Return [x, y] of the center of cell containing provided text 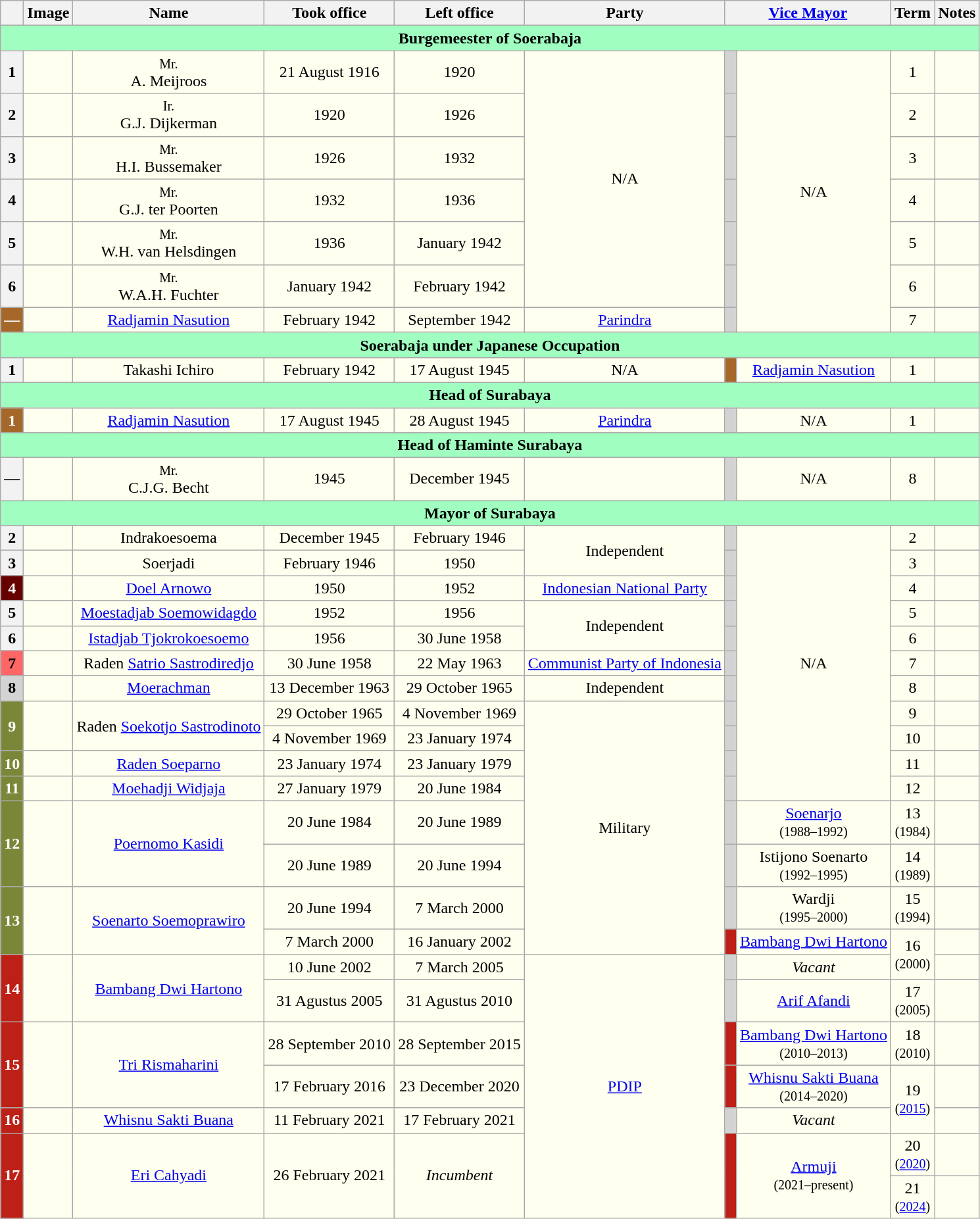
26 February 2021 [330, 1176]
Mayor of Surabaya [490, 513]
Moehadji Widjaja [168, 788]
11 February 2021 [330, 1120]
Raden Soekotjo Sastrodinoto [168, 726]
Bambang Dwi Hartono(2010–2013) [813, 1043]
Burgemeester of Soerabaja [490, 38]
28 August 1945 [460, 420]
Soenarto Soemoprawiro [168, 921]
Party [625, 13]
31 Agustus 2005 [330, 1001]
13(1984) [912, 822]
Raden Satrio Sastrodiredjo [168, 663]
Left office [460, 13]
21(2024) [912, 1197]
16(2000) [912, 955]
Whisnu Sakti Buana(2014–2020) [813, 1087]
Doel Arnowo [168, 588]
Head of Surabaya [490, 395]
Tri Rismaharini [168, 1065]
23 January 1979 [460, 763]
10 June 2002 [330, 967]
Istadjab Tjokrokoesoemo [168, 638]
Vice Mayor [808, 13]
Arif Afandi [813, 1001]
Mr.W.H. van Helsdingen [168, 243]
Head of Haminte Surabaya [490, 445]
Takashi Ichiro [168, 370]
20(2020) [912, 1154]
Moestadjab Soemowidagdo [168, 613]
Mr.H.I. Bussemaker [168, 158]
Mr.A. Meijroos [168, 72]
Soerjadi [168, 563]
31 Agustus 2010 [460, 1001]
Whisnu Sakti Buana [168, 1120]
Raden Soeparno [168, 763]
Mr.G.J. ter Poorten [168, 200]
23 December 2020 [460, 1087]
18(2010) [912, 1043]
15 [12, 1065]
Indonesian National Party [625, 588]
17 February 2016 [330, 1087]
Istijono Soenarto(1992–1995) [813, 864]
13 [12, 921]
17 [12, 1176]
28 September 2010 [330, 1043]
Indrakoesoema [168, 538]
1945 [330, 479]
Took office [330, 13]
21 August 1916 [330, 72]
Mr.W.A.H. Fuchter [168, 286]
Military [625, 828]
Term [912, 13]
Wardji(1995–2000) [813, 908]
Incumbent [460, 1176]
28 September 2015 [460, 1043]
22 May 1963 [460, 663]
Ir.G.J. Dijkerman [168, 114]
Soenarjo(1988–1992) [813, 822]
September 1942 [460, 320]
7 March 2005 [460, 967]
16 January 2002 [460, 942]
Image [49, 13]
Name [168, 13]
27 January 1979 [330, 788]
Soerabaja under Japanese Occupation [490, 345]
16 [12, 1120]
14(1989) [912, 864]
Eri Cahyadi [168, 1176]
17(2005) [912, 1001]
Communist Party of Indonesia [625, 663]
Mr.C.J.G. Becht [168, 479]
Notes [957, 13]
PDIP [625, 1087]
Moerachman [168, 688]
17 February 2021 [460, 1120]
19(2015) [912, 1099]
Poernomo Kasidi [168, 843]
Armuji(2021–present) [813, 1176]
14 [12, 988]
15(1994) [912, 908]
13 December 1963 [330, 688]
